Output the [x, y] coordinate of the center of the cell containing the given text.  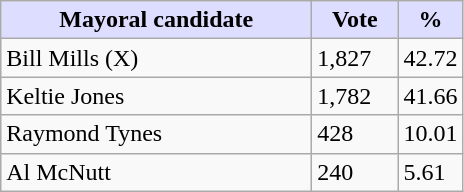
240 [355, 172]
Raymond Tynes [156, 134]
5.61 [430, 172]
1,827 [355, 58]
Bill Mills (X) [156, 58]
1,782 [355, 96]
Mayoral candidate [156, 20]
Keltie Jones [156, 96]
41.66 [430, 96]
428 [355, 134]
10.01 [430, 134]
Vote [355, 20]
42.72 [430, 58]
% [430, 20]
Al McNutt [156, 172]
